Provide the [X, Y] coordinate of the cell's center where the given text is located.  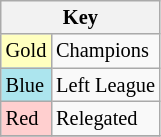
Champions [106, 51]
Relegated [106, 118]
Key [80, 17]
Blue [26, 85]
Red [26, 118]
Left League [106, 85]
Gold [26, 51]
